Scan for the cell matching the given text and deliver its [x, y] coordinate at center. 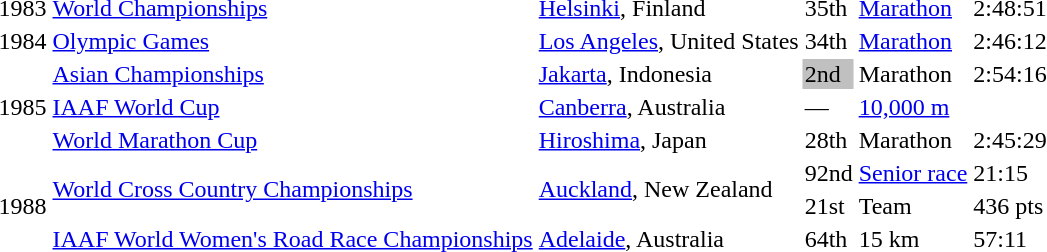
World Marathon Cup [292, 140]
2nd [828, 74]
Los Angeles, United States [668, 41]
Jakarta, Indonesia [668, 74]
Senior race [913, 173]
Team [913, 206]
28th [828, 140]
Asian Championships [292, 74]
— [828, 107]
IAAF World Cup [292, 107]
Olympic Games [292, 41]
34th [828, 41]
21st [828, 206]
10,000 m [913, 107]
92nd [828, 173]
Canberra, Australia [668, 107]
Auckland, New Zealand [668, 190]
Hiroshima, Japan [668, 140]
World Cross Country Championships [292, 190]
